Pinpoint the cell where the given text exists, returning its [X, Y] midpoint coordinate. 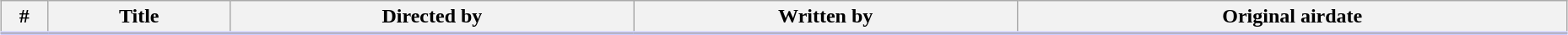
# [24, 17]
Directed by [432, 17]
Title [139, 17]
Original airdate [1292, 17]
Written by [825, 17]
